Detect which cell encompasses the target text, then output its [x, y] center coordinate. 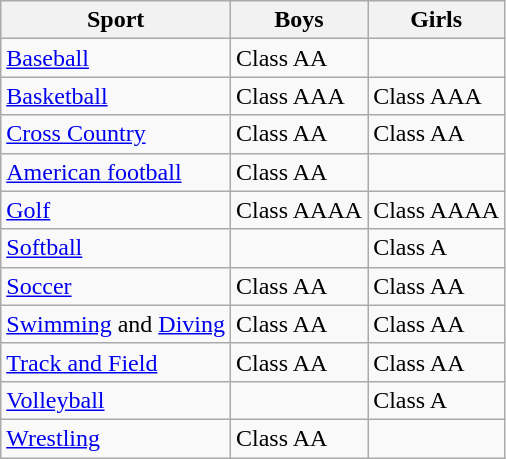
Soccer [116, 286]
Track and Field [116, 362]
Volleyball [116, 400]
Swimming and Diving [116, 324]
Wrestling [116, 438]
Baseball [116, 58]
Cross Country [116, 134]
American football [116, 172]
Softball [116, 248]
Sport [116, 20]
Boys [300, 20]
Girls [436, 20]
Golf [116, 210]
Basketball [116, 96]
